Identify which cell holds the provided text, then report its (x, y) central coordinate. 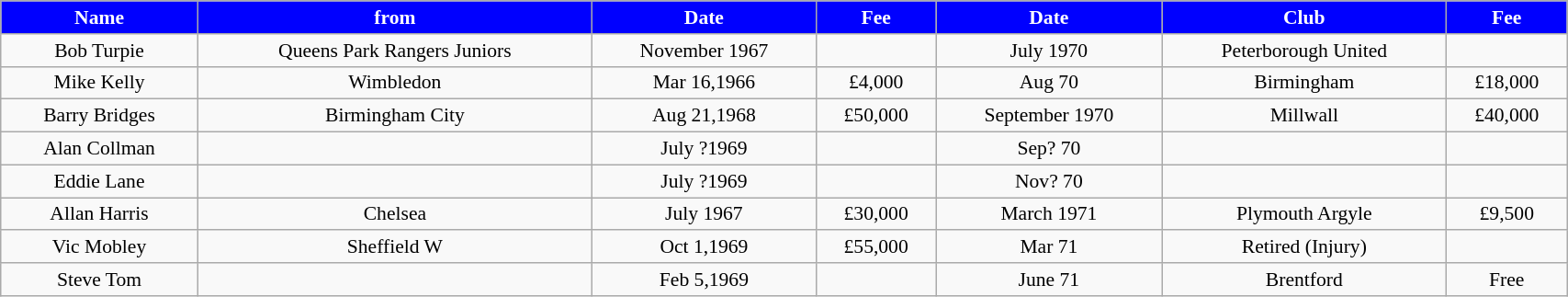
Steve Tom (99, 280)
Aug 70 (1049, 83)
Eddie Lane (99, 181)
Nov? 70 (1049, 181)
Sep? 70 (1049, 149)
June 71 (1049, 280)
Aug 21,1968 (704, 116)
March 1971 (1049, 214)
Birmingham (1304, 83)
Wimbledon (395, 83)
Chelsea (395, 214)
Mike Kelly (99, 83)
Retired (Injury) (1304, 247)
Queens Park Rangers Juniors (395, 51)
Barry Bridges (99, 116)
Oct 1,1969 (704, 247)
Vic Mobley (99, 247)
November 1967 (704, 51)
Birmingham City (395, 116)
Sheffield W (395, 247)
£55,000 (876, 247)
Free (1506, 280)
Bob Turpie (99, 51)
Mar 71 (1049, 247)
Peterborough United (1304, 51)
£4,000 (876, 83)
Brentford (1304, 280)
Feb 5,1969 (704, 280)
Mar 16,1966 (704, 83)
£30,000 (876, 214)
£18,000 (1506, 83)
Club (1304, 17)
£50,000 (876, 116)
September 1970 (1049, 116)
Millwall (1304, 116)
Name (99, 17)
from (395, 17)
Alan Collman (99, 149)
£40,000 (1506, 116)
£9,500 (1506, 214)
July 1970 (1049, 51)
Allan Harris (99, 214)
Plymouth Argyle (1304, 214)
July 1967 (704, 214)
